From the cell containing the given text, extract its center point as (x, y) coordinate. 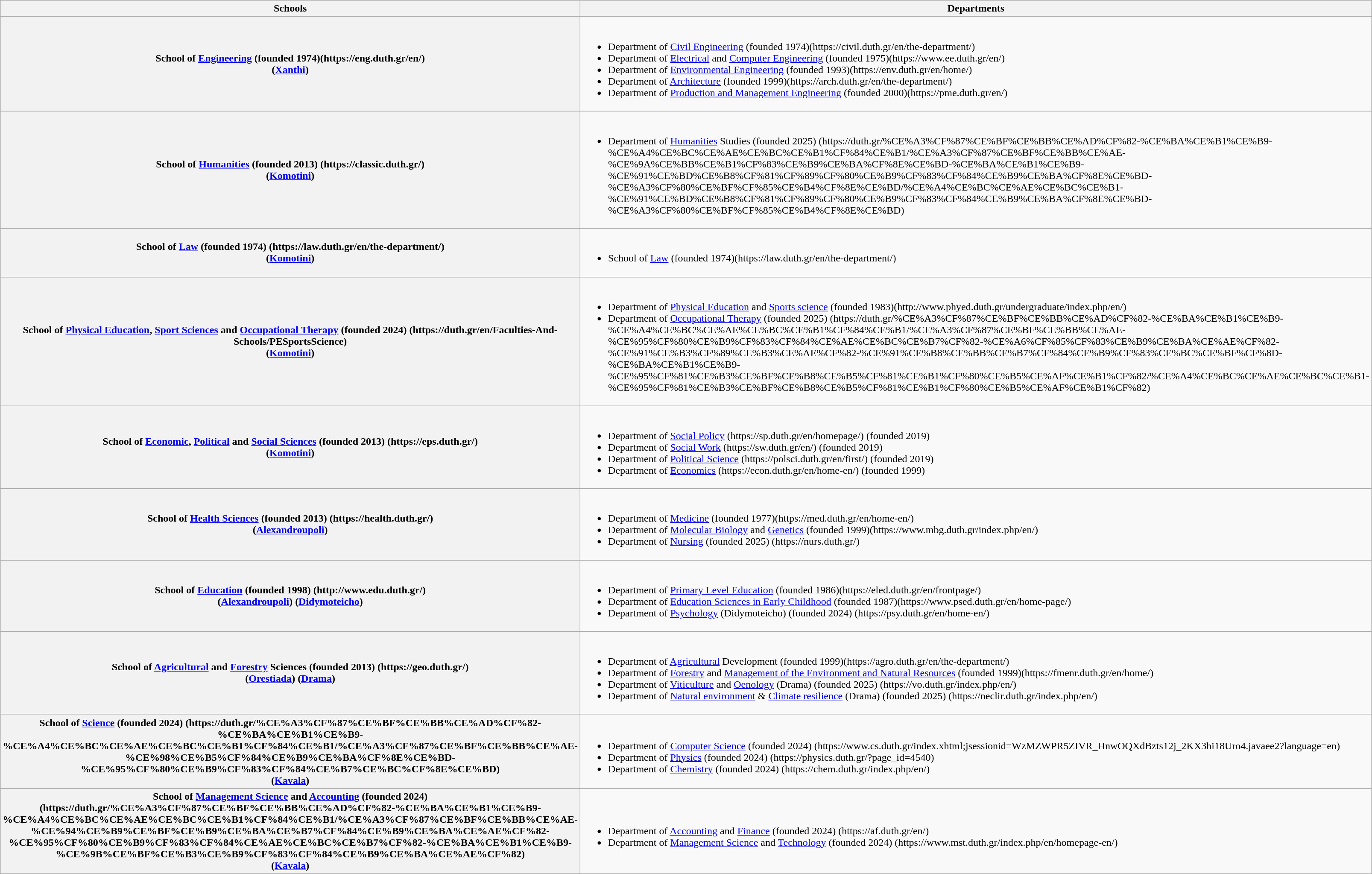
School of Law (founded 1974) (https://law.duth.gr/en/the-department/)(Komotini) (290, 253)
School of Health Sciences (founded 2013) (https://health.duth.gr/) (Alexandroupoli) (290, 525)
School of Economic, Political and Social Sciences (founded 2013) (https://eps.duth.gr/) (Komotini) (290, 447)
School of Law (founded 1974)(https://law.duth.gr/en/the-department/) (976, 253)
School of Engineering (founded 1974)(https://eng.duth.gr/en/)(Xanthi) (290, 64)
Schools (290, 9)
Departments (976, 9)
School of Agricultural and Forestry Sciences (founded 2013) (https://geo.duth.gr/) (Orestiada) (Drama) (290, 673)
School of Humanities (founded 2013) (https://classic.duth.gr/) (Komotini) (290, 170)
School of Education (founded 1998) (http://www.edu.duth.gr/) (Alexandroupoli) (Didymoteicho) (290, 595)
